Pinpoint the cell where the given text exists, returning its [X, Y] midpoint coordinate. 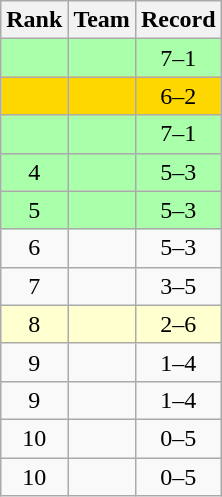
2–6 [178, 324]
Team [102, 20]
8 [34, 324]
5 [34, 210]
3–5 [178, 286]
4 [34, 172]
Record [178, 20]
6–2 [178, 96]
6 [34, 248]
Rank [34, 20]
7 [34, 286]
